Find where the given text appears and provide that cell's center as (X, Y) coordinate. 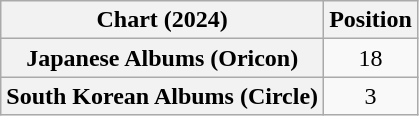
18 (371, 58)
Japanese Albums (Oricon) (162, 58)
Chart (2024) (162, 20)
Position (371, 20)
3 (371, 96)
South Korean Albums (Circle) (162, 96)
